Search for the cell housing the specified text and yield its [X, Y] center coordinate. 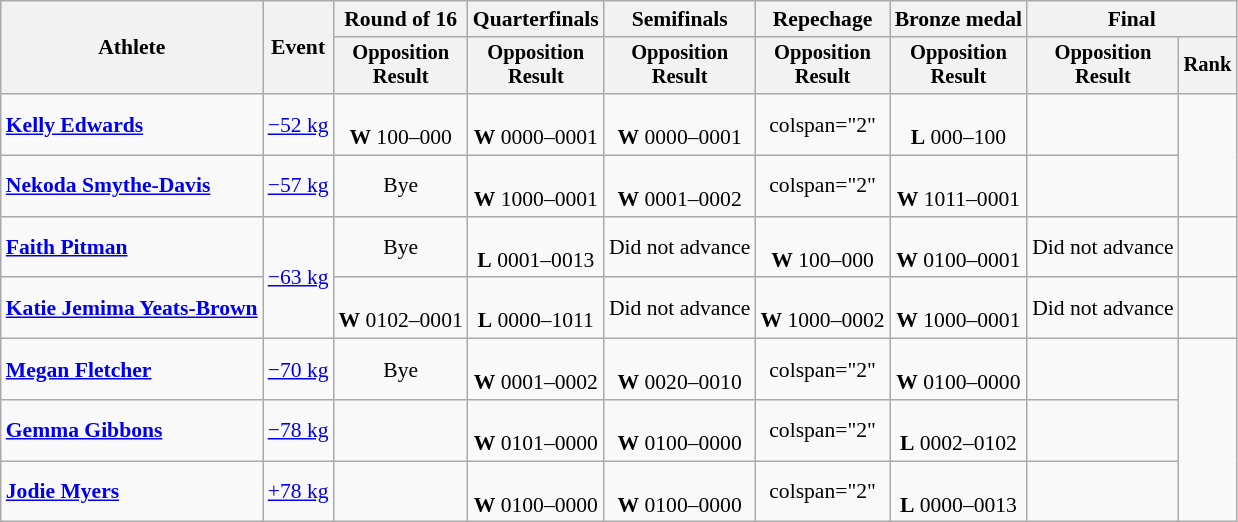
Katie Jemima Yeats-Brown [132, 308]
Final [1132, 19]
W 1011–0001 [958, 186]
Semifinals [680, 19]
L 000–100 [958, 124]
Round of 16 [401, 19]
W 0102–0001 [401, 308]
Quarterfinals [536, 19]
W 1000–0002 [822, 308]
−52 kg [298, 124]
L 0000–1011 [536, 308]
−63 kg [298, 278]
W 0101–0000 [536, 430]
Kelly Edwards [132, 124]
L 0000–0013 [958, 492]
Athlete [132, 48]
W 0020–0010 [680, 370]
L 0001–0013 [536, 248]
+78 kg [298, 492]
−70 kg [298, 370]
−78 kg [298, 430]
Gemma Gibbons [132, 430]
Nekoda Smythe-Davis [132, 186]
Rank [1208, 66]
Repechage [822, 19]
L 0002–0102 [958, 430]
−57 kg [298, 186]
Jodie Myers [132, 492]
Megan Fletcher [132, 370]
W 0100–0001 [958, 248]
Bronze medal [958, 19]
Faith Pitman [132, 248]
Event [298, 48]
